Determine the [x, y] coordinate at the center of the cell enclosing the given text.  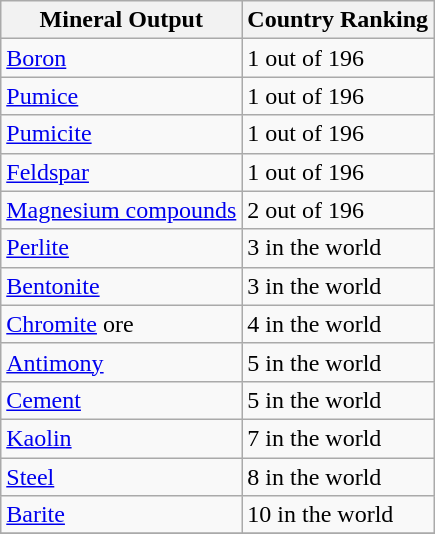
2 out of 196 [338, 210]
Chromite ore [122, 324]
7 in the world [338, 438]
Pumice [122, 96]
Antimony [122, 362]
Cement [122, 400]
Bentonite [122, 286]
Perlite [122, 248]
Mineral Output [122, 20]
10 in the world [338, 515]
Pumicite [122, 134]
Feldspar [122, 172]
Steel [122, 477]
Barite [122, 515]
Kaolin [122, 438]
Country Ranking [338, 20]
8 in the world [338, 477]
4 in the world [338, 324]
Boron [122, 58]
Magnesium compounds [122, 210]
